Return (X, Y) of the center of cell containing provided text 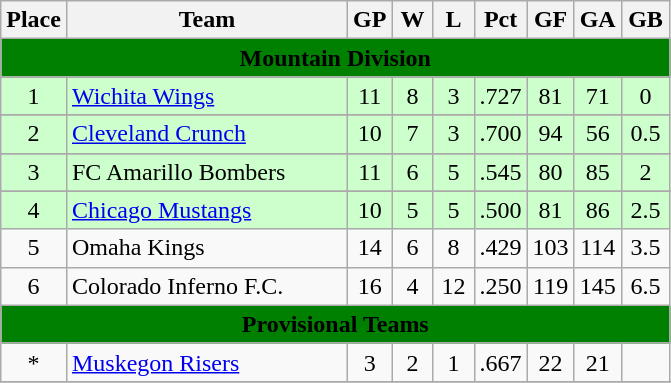
0.5 (646, 134)
56 (598, 134)
* (34, 362)
94 (550, 134)
GF (550, 20)
Muskegon Risers (206, 362)
.667 (500, 362)
Wichita Wings (206, 96)
3.5 (646, 248)
.545 (500, 172)
.500 (500, 210)
.727 (500, 96)
119 (550, 286)
7 (412, 134)
GB (646, 20)
2.5 (646, 210)
114 (598, 248)
145 (598, 286)
16 (370, 286)
85 (598, 172)
FC Amarillo Bombers (206, 172)
12 (454, 286)
.429 (500, 248)
Chicago Mustangs (206, 210)
GA (598, 20)
14 (370, 248)
0 (646, 96)
Mountain Division (336, 58)
Team (206, 20)
21 (598, 362)
Provisional Teams (336, 324)
Omaha Kings (206, 248)
Pct (500, 20)
Place (34, 20)
Cleveland Crunch (206, 134)
6.5 (646, 286)
Colorado Inferno F.C. (206, 286)
.700 (500, 134)
103 (550, 248)
L (454, 20)
W (412, 20)
GP (370, 20)
.250 (500, 286)
86 (598, 210)
22 (550, 362)
80 (550, 172)
71 (598, 96)
